Return [X, Y] of the center of cell containing provided text 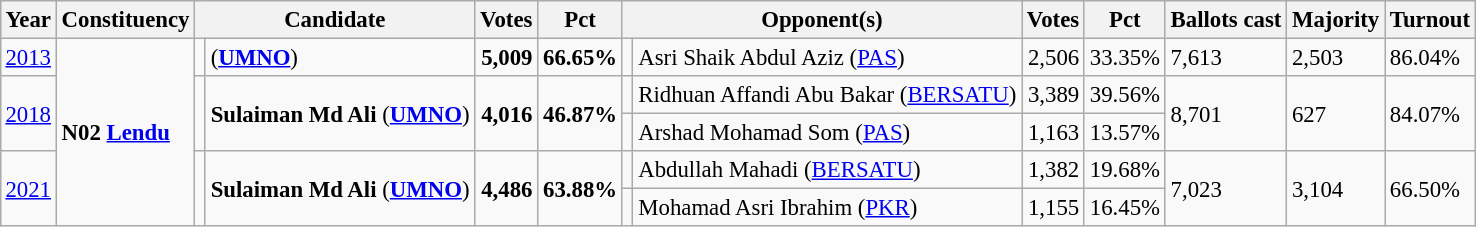
7,023 [1226, 188]
Ridhuan Affandi Abu Bakar (BERSATU) [828, 95]
84.07% [1430, 114]
7,613 [1226, 57]
3,389 [1054, 95]
19.68% [1124, 170]
4,486 [506, 188]
1,155 [1054, 208]
8,701 [1226, 114]
2018 [28, 114]
Majority [1336, 20]
63.88% [580, 188]
86.04% [1430, 57]
(UMNO) [340, 57]
2,503 [1336, 57]
66.65% [580, 57]
N02 Lendu [125, 132]
1,382 [1054, 170]
Asri Shaik Abdul Aziz (PAS) [828, 57]
Mohamad Asri Ibrahim (PKR) [828, 208]
4,016 [506, 114]
Abdullah Mahadi (BERSATU) [828, 170]
5,009 [506, 57]
627 [1336, 114]
Ballots cast [1226, 20]
Arshad Mohamad Som (PAS) [828, 133]
2013 [28, 57]
Constituency [125, 20]
1,163 [1054, 133]
Candidate [335, 20]
2021 [28, 188]
2,506 [1054, 57]
13.57% [1124, 133]
16.45% [1124, 208]
3,104 [1336, 188]
66.50% [1430, 188]
39.56% [1124, 95]
33.35% [1124, 57]
Turnout [1430, 20]
46.87% [580, 114]
Opponent(s) [822, 20]
Year [28, 20]
